Capture the cell that displays the provided text and extract its [x, y] central coordinate. 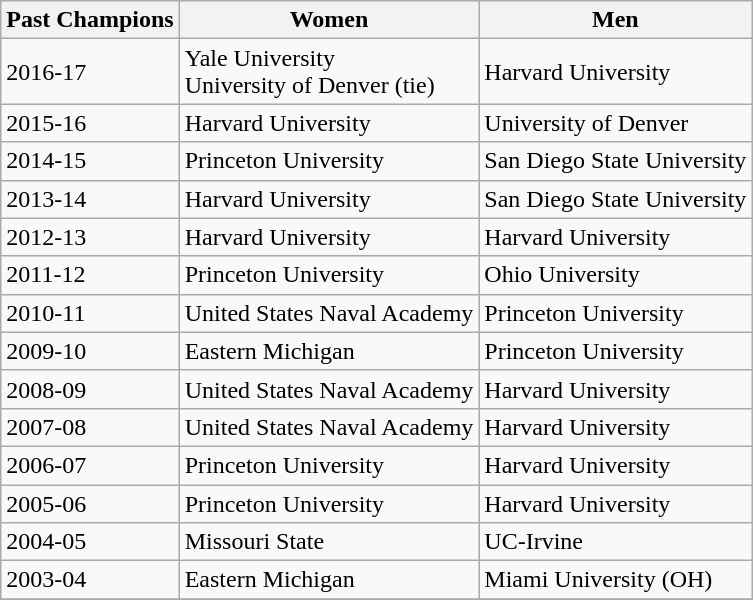
Women [329, 20]
UC-Irvine [616, 542]
2015-16 [90, 123]
Ohio University [616, 275]
2006-07 [90, 465]
2012-13 [90, 237]
2016-17 [90, 72]
Missouri State [329, 542]
Past Champions [90, 20]
2003-04 [90, 580]
Miami University (OH) [616, 580]
2014-15 [90, 161]
2011-12 [90, 275]
2008-09 [90, 389]
2005-06 [90, 503]
2009-10 [90, 351]
Yale UniversityUniversity of Denver (tie) [329, 72]
2004-05 [90, 542]
2007-08 [90, 427]
Men [616, 20]
2013-14 [90, 199]
2010-11 [90, 313]
University of Denver [616, 123]
